Detect which cell encompasses the target text, then output its [X, Y] center coordinate. 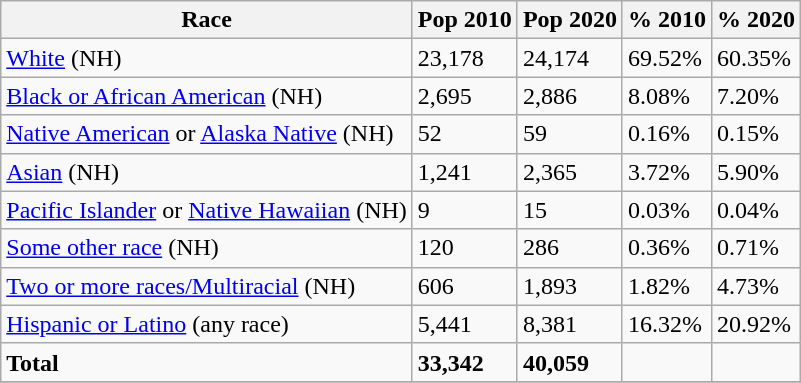
286 [570, 248]
Some other race (NH) [207, 248]
Asian (NH) [207, 172]
Total [207, 362]
Pop 2020 [570, 20]
Two or more races/Multiracial (NH) [207, 286]
Pop 2010 [464, 20]
20.92% [756, 324]
0.16% [666, 134]
0.04% [756, 210]
Race [207, 20]
59 [570, 134]
60.35% [756, 58]
7.20% [756, 96]
2,886 [570, 96]
33,342 [464, 362]
9 [464, 210]
606 [464, 286]
52 [464, 134]
8,381 [570, 324]
16.32% [666, 324]
3.72% [666, 172]
Hispanic or Latino (any race) [207, 324]
% 2010 [666, 20]
69.52% [666, 58]
15 [570, 210]
23,178 [464, 58]
8.08% [666, 96]
1,893 [570, 286]
120 [464, 248]
Native American or Alaska Native (NH) [207, 134]
4.73% [756, 286]
0.03% [666, 210]
2,695 [464, 96]
White (NH) [207, 58]
Black or African American (NH) [207, 96]
1,241 [464, 172]
5.90% [756, 172]
0.36% [666, 248]
0.71% [756, 248]
Pacific Islander or Native Hawaiian (NH) [207, 210]
40,059 [570, 362]
24,174 [570, 58]
2,365 [570, 172]
5,441 [464, 324]
% 2020 [756, 20]
0.15% [756, 134]
1.82% [666, 286]
